Determine the (X, Y) coordinate at the center of the cell enclosing the given text.  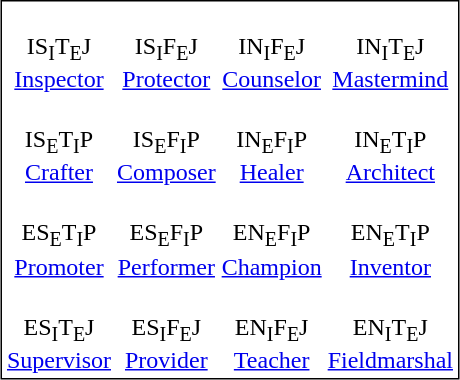
INITEJMastermind (390, 49)
ENIFEJTeacher (272, 329)
ISETIPCrafter (58, 143)
ESETIPPromoter (58, 236)
ESIFEJProvider (166, 329)
INIFEJCounselor (272, 49)
INEFIPHealer (272, 143)
ISITEJInspector (58, 49)
ENETIPInventor (390, 236)
ISEFIPComposer (166, 143)
ENEFIPChampion (272, 236)
ESITEJSupervisor (58, 329)
ISIFEJProtector (166, 49)
ENITEJFieldmarshal (390, 329)
ESEFIPPerformer (166, 236)
INETIPArchitect (390, 143)
